Search for the cell housing the specified text and yield its [X, Y] center coordinate. 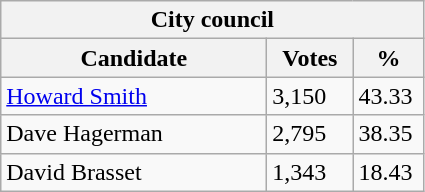
City council [212, 20]
Candidate [134, 58]
Dave Hagerman [134, 134]
% [388, 58]
1,343 [310, 172]
David Brasset [134, 172]
2,795 [310, 134]
18.43 [388, 172]
43.33 [388, 96]
3,150 [310, 96]
38.35 [388, 134]
Howard Smith [134, 96]
Votes [310, 58]
